Pinpoint the cell where the given text exists, returning its [X, Y] midpoint coordinate. 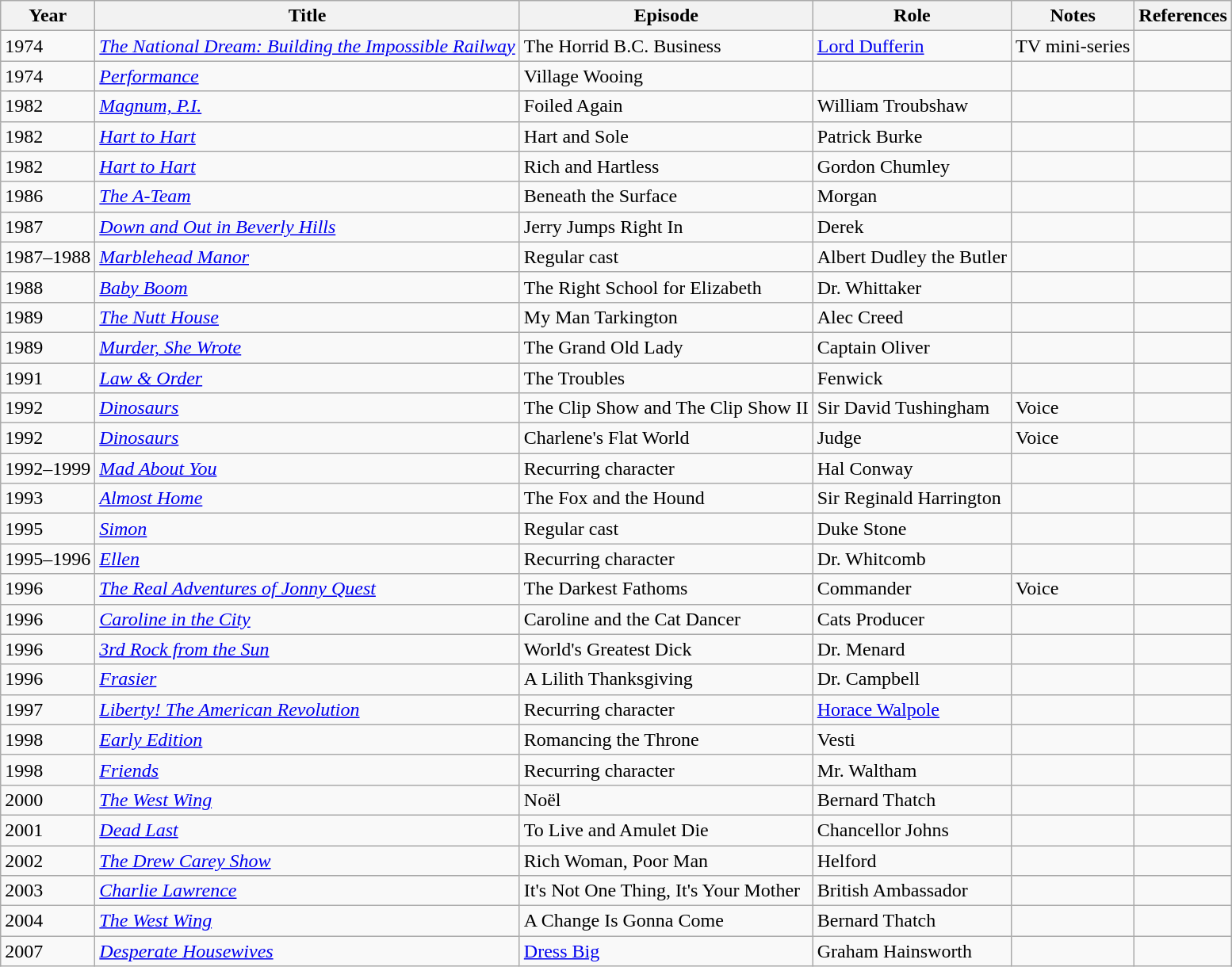
Hart and Sole [666, 136]
Derek [912, 227]
Dr. Whittaker [912, 287]
Graham Hainsworth [912, 951]
1991 [48, 378]
Romancing the Throne [666, 740]
Charlene's Flat World [666, 438]
Caroline in the City [308, 619]
Magnum, P.I. [308, 106]
1993 [48, 499]
The Real Adventures of Jonny Quest [308, 589]
The Clip Show and The Clip Show II [666, 408]
A Change Is Gonna Come [666, 921]
1997 [48, 709]
Almost Home [308, 499]
The National Dream: Building the Impossible Railway [308, 46]
1987–1988 [48, 257]
Albert Dudley the Butler [912, 257]
Friends [308, 770]
World's Greatest Dick [666, 649]
The Right School for Elizabeth [666, 287]
Performance [308, 76]
Down and Out in Beverly Hills [308, 227]
The Nutt House [308, 317]
1986 [48, 197]
Gordon Chumley [912, 166]
William Troubshaw [912, 106]
The A-Team [308, 197]
Foiled Again [666, 106]
Frasier [308, 679]
Duke Stone [912, 529]
Fenwick [912, 378]
Dead Last [308, 830]
Dr. Campbell [912, 679]
My Man Tarkington [666, 317]
Rich and Hartless [666, 166]
1995–1996 [48, 559]
Caroline and the Cat Dancer [666, 619]
References [1183, 16]
Dr. Whitcomb [912, 559]
Law & Order [308, 378]
A Lilith Thanksgiving [666, 679]
Helford [912, 860]
2004 [48, 921]
Jerry Jumps Right In [666, 227]
British Ambassador [912, 891]
Noël [666, 800]
Beneath the Surface [666, 197]
Horace Walpole [912, 709]
Vesti [912, 740]
Chancellor Johns [912, 830]
1995 [48, 529]
2000 [48, 800]
Year [48, 16]
2002 [48, 860]
TV mini-series [1073, 46]
Baby Boom [308, 287]
The Darkest Fathoms [666, 589]
Alec Creed [912, 317]
Liberty! The American Revolution [308, 709]
The Horrid B.C. Business [666, 46]
Dress Big [666, 951]
It's Not One Thing, It's Your Mother [666, 891]
Early Edition [308, 740]
Episode [666, 16]
Mad About You [308, 468]
Morgan [912, 197]
The Grand Old Lady [666, 347]
Notes [1073, 16]
Desperate Housewives [308, 951]
The Troubles [666, 378]
Murder, She Wrote [308, 347]
Sir David Tushingham [912, 408]
Judge [912, 438]
Ellen [308, 559]
Simon [308, 529]
To Live and Amulet Die [666, 830]
Mr. Waltham [912, 770]
Captain Oliver [912, 347]
Cats Producer [912, 619]
2007 [48, 951]
1992–1999 [48, 468]
3rd Rock from the Sun [308, 649]
Dr. Menard [912, 649]
Marblehead Manor [308, 257]
2003 [48, 891]
The Fox and the Hound [666, 499]
Rich Woman, Poor Man [666, 860]
2001 [48, 830]
Commander [912, 589]
1988 [48, 287]
1987 [48, 227]
Sir Reginald Harrington [912, 499]
Hal Conway [912, 468]
Charlie Lawrence [308, 891]
Lord Dufferin [912, 46]
Title [308, 16]
Role [912, 16]
Patrick Burke [912, 136]
Village Wooing [666, 76]
The Drew Carey Show [308, 860]
